Extract the [x, y] coordinate from the center of the cell holding the provided text.  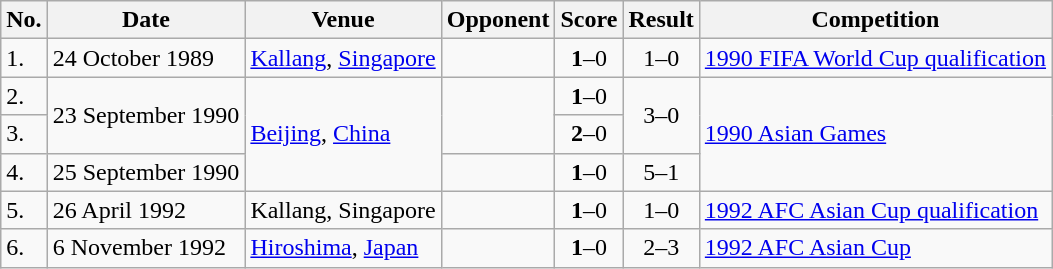
2–3 [661, 248]
Hiroshima, Japan [343, 248]
No. [24, 20]
3. [24, 134]
4. [24, 172]
1992 AFC Asian Cup [875, 248]
Score [589, 20]
5. [24, 210]
26 April 1992 [146, 210]
25 September 1990 [146, 172]
Beijing, China [343, 134]
1992 AFC Asian Cup qualification [875, 210]
1990 FIFA World Cup qualification [875, 58]
6 November 1992 [146, 248]
1. [24, 58]
24 October 1989 [146, 58]
Date [146, 20]
1990 Asian Games [875, 134]
2. [24, 96]
2–0 [589, 134]
Venue [343, 20]
Opponent [498, 20]
6. [24, 248]
5–1 [661, 172]
Result [661, 20]
23 September 1990 [146, 115]
3–0 [661, 115]
Competition [875, 20]
